Identify which cell holds the provided text, then report its [X, Y] central coordinate. 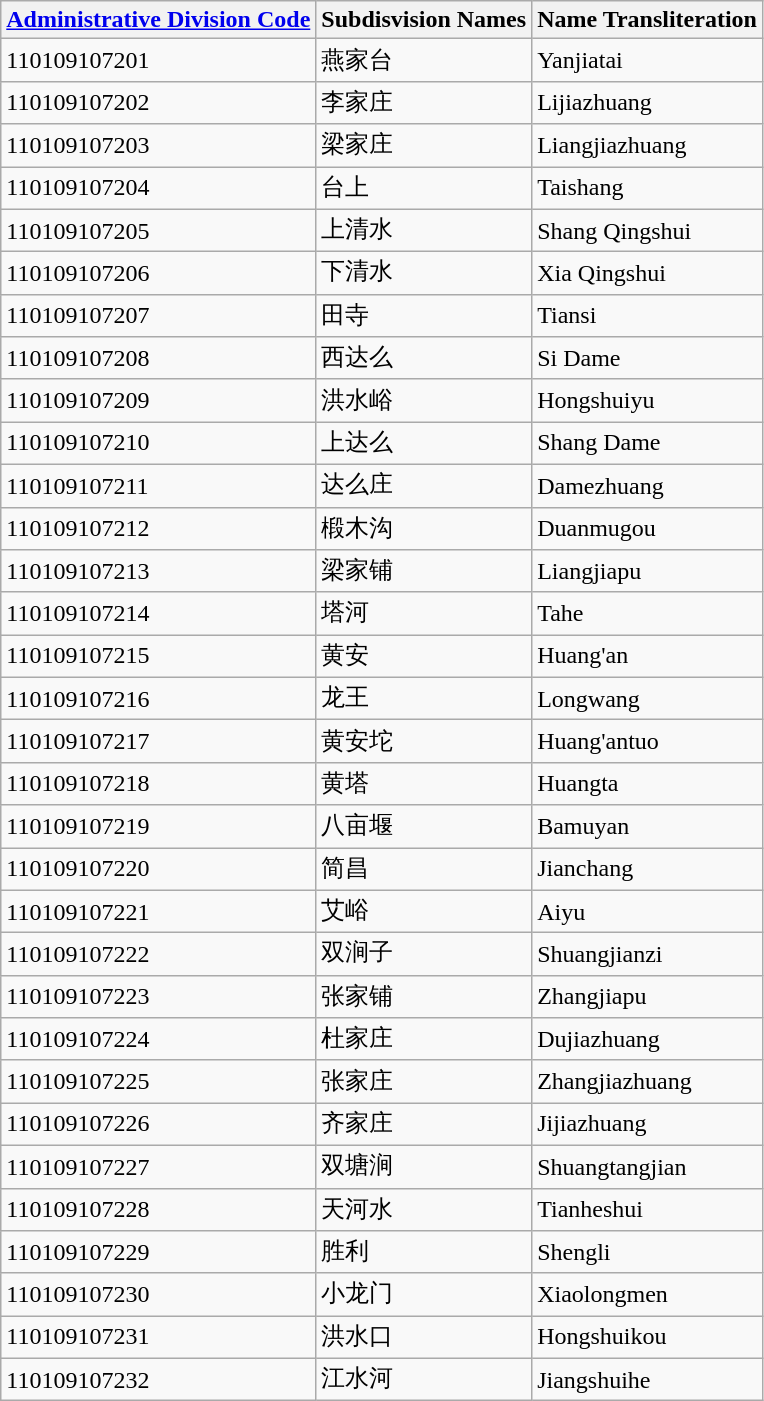
110109107219 [158, 826]
齐家庄 [424, 1124]
110109107202 [158, 102]
110109107215 [158, 656]
110109107209 [158, 400]
张家铺 [424, 996]
黄安坨 [424, 742]
Yanjiatai [648, 60]
Hongshuiyu [648, 400]
Administrative Division Code [158, 20]
110109107207 [158, 316]
简昌 [424, 870]
洪水口 [424, 1338]
Zhangjiapu [648, 996]
110109107222 [158, 954]
达么庄 [424, 486]
110109107226 [158, 1124]
Huang'antuo [648, 742]
Shuangtangjian [648, 1166]
Name Transliteration [648, 20]
Shengli [648, 1252]
双涧子 [424, 954]
Shang Dame [648, 444]
Shuangjianzi [648, 954]
110109107203 [158, 146]
110109107204 [158, 188]
110109107229 [158, 1252]
Shang Qingshui [648, 230]
Duanmugou [648, 528]
Tianheshui [648, 1210]
黄安 [424, 656]
Liangjiapu [648, 572]
田寺 [424, 316]
双塘涧 [424, 1166]
椴木沟 [424, 528]
台上 [424, 188]
天河水 [424, 1210]
Subdisvision Names [424, 20]
Jiangshuihe [648, 1380]
Taishang [648, 188]
110109107201 [158, 60]
张家庄 [424, 1082]
110109107206 [158, 274]
上达么 [424, 444]
江水河 [424, 1380]
Damezhuang [648, 486]
110109107225 [158, 1082]
Dujiazhuang [648, 1040]
小龙门 [424, 1294]
110109107217 [158, 742]
塔河 [424, 614]
110109107231 [158, 1338]
胜利 [424, 1252]
Tahe [648, 614]
Longwang [648, 698]
110109107218 [158, 784]
110109107205 [158, 230]
110109107213 [158, 572]
Jijiazhuang [648, 1124]
110109107224 [158, 1040]
Huang'an [648, 656]
艾峪 [424, 912]
110109107216 [158, 698]
Huangta [648, 784]
Hongshuikou [648, 1338]
黄塔 [424, 784]
洪水峪 [424, 400]
Xia Qingshui [648, 274]
龙王 [424, 698]
110109107230 [158, 1294]
Jianchang [648, 870]
Lijiazhuang [648, 102]
Aiyu [648, 912]
110109107223 [158, 996]
110109107210 [158, 444]
Tiansi [648, 316]
Bamuyan [648, 826]
西达么 [424, 358]
110109107221 [158, 912]
梁家铺 [424, 572]
110109107212 [158, 528]
杜家庄 [424, 1040]
八亩堰 [424, 826]
Si Dame [648, 358]
110109107227 [158, 1166]
李家庄 [424, 102]
Xiaolongmen [648, 1294]
下清水 [424, 274]
梁家庄 [424, 146]
燕家台 [424, 60]
Liangjiazhuang [648, 146]
110109107228 [158, 1210]
110109107208 [158, 358]
上清水 [424, 230]
110109107211 [158, 486]
110109107232 [158, 1380]
110109107220 [158, 870]
110109107214 [158, 614]
Zhangjiazhuang [648, 1082]
